Capture the cell that displays the provided text and extract its [x, y] central coordinate. 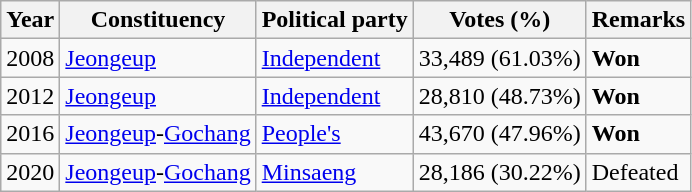
2008 [30, 58]
28,186 (30.22%) [500, 172]
People's [334, 134]
2016 [30, 134]
Remarks [638, 20]
Minsaeng [334, 172]
43,670 (47.96%) [500, 134]
Political party [334, 20]
Constituency [158, 20]
33,489 (61.03%) [500, 58]
Year [30, 20]
28,810 (48.73%) [500, 96]
Votes (%) [500, 20]
2012 [30, 96]
Defeated [638, 172]
2020 [30, 172]
